For the text-containing cell, return its midpoint in [x, y] coordinate format. 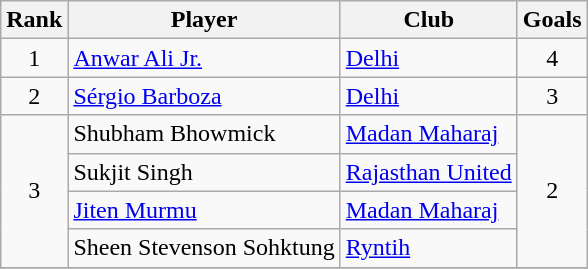
Anwar Ali Jr. [204, 58]
Rank [34, 20]
Club [428, 20]
Sérgio Barboza [204, 96]
1 [34, 58]
Shubham Bhowmick [204, 134]
Jiten Murmu [204, 210]
Rajasthan United [428, 172]
4 [552, 58]
Player [204, 20]
Ryntih [428, 248]
Sheen Stevenson Sohktung [204, 248]
Goals [552, 20]
Sukjit Singh [204, 172]
